Pinpoint the cell where the given text exists, returning its [X, Y] midpoint coordinate. 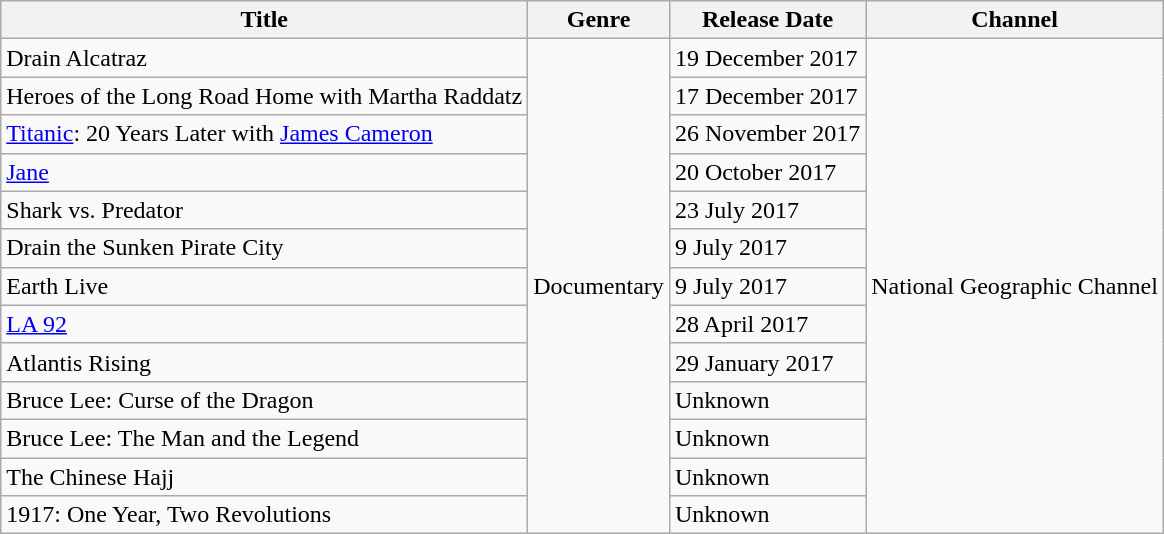
19 December 2017 [767, 58]
Title [264, 20]
26 November 2017 [767, 134]
Jane [264, 172]
29 January 2017 [767, 362]
Shark vs. Predator [264, 210]
National Geographic Channel [1015, 286]
The Chinese Hajj [264, 477]
28 April 2017 [767, 324]
Channel [1015, 20]
LA 92 [264, 324]
Titanic: 20 Years Later with James Cameron [264, 134]
Drain the Sunken Pirate City [264, 248]
Drain Alcatraz [264, 58]
Earth Live [264, 286]
Bruce Lee: Curse of the Dragon [264, 400]
17 December 2017 [767, 96]
20 October 2017 [767, 172]
1917: One Year, Two Revolutions [264, 515]
Release Date [767, 20]
Atlantis Rising [264, 362]
Documentary [599, 286]
Heroes of the Long Road Home with Martha Raddatz [264, 96]
23 July 2017 [767, 210]
Bruce Lee: The Man and the Legend [264, 438]
Genre [599, 20]
